Detect which cell encompasses the target text, then output its [X, Y] center coordinate. 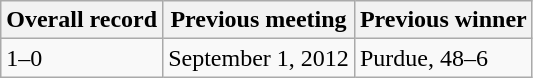
September 1, 2012 [259, 58]
Previous meeting [259, 20]
Purdue, 48–6 [443, 58]
Previous winner [443, 20]
1–0 [82, 58]
Overall record [82, 20]
